Return (x, y) of the center of cell containing provided text 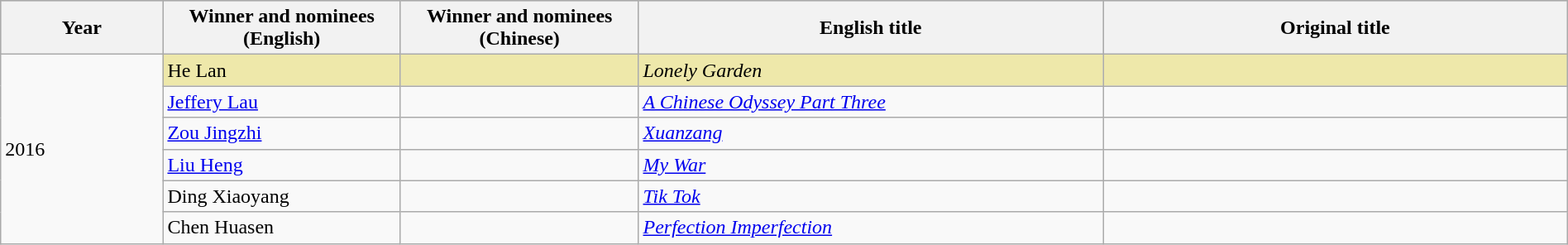
Year (82, 28)
Lonely Garden (871, 70)
Original title (1336, 28)
Jeffery Lau (282, 102)
English title (871, 28)
Winner and nominees(Chinese) (519, 28)
Liu Heng (282, 165)
My War (871, 165)
Tik Tok (871, 196)
2016 (82, 149)
Zou Jingzhi (282, 133)
Winner and nominees(English) (282, 28)
Chen Huasen (282, 228)
Ding Xiaoyang (282, 196)
Perfection Imperfection (871, 228)
He Lan (282, 70)
Xuanzang (871, 133)
A Chinese Odyssey Part Three (871, 102)
